Scan for the cell matching the given text and deliver its (X, Y) coordinate at center. 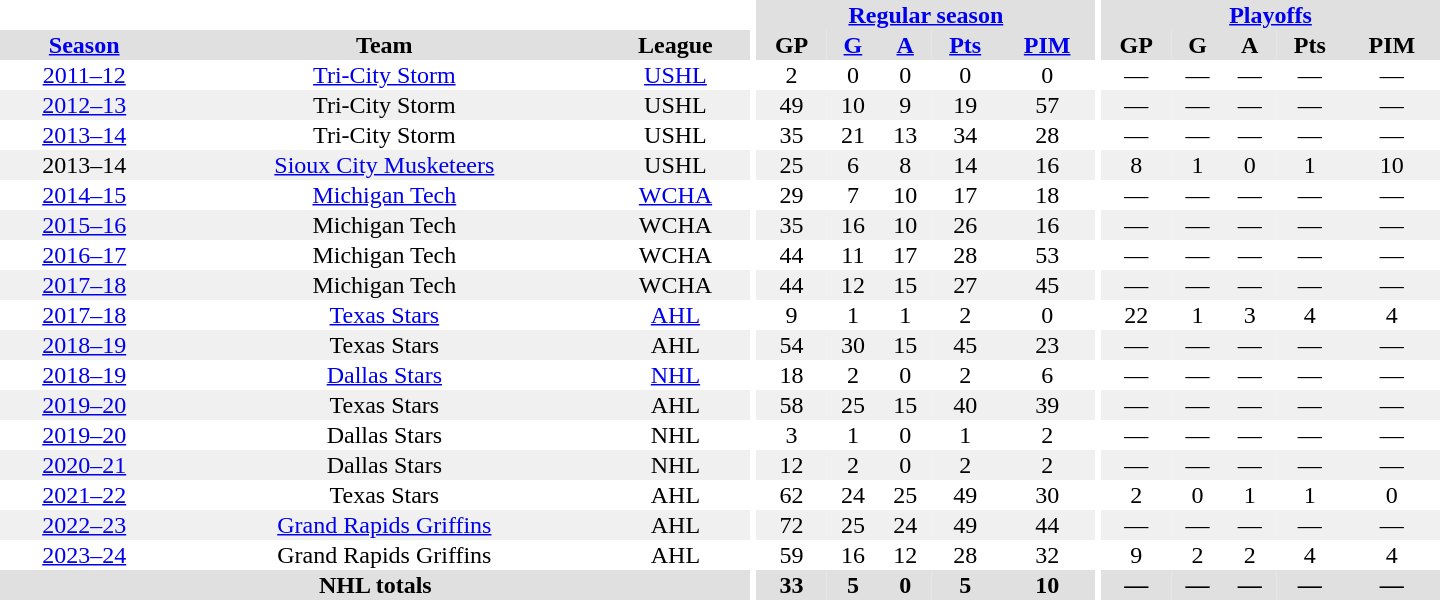
2021–22 (84, 495)
40 (965, 405)
Season (84, 45)
58 (791, 405)
Team (384, 45)
Regular season (926, 15)
29 (791, 195)
27 (965, 285)
NHL totals (376, 585)
57 (1047, 105)
League (675, 45)
2022–23 (84, 525)
54 (791, 345)
2011–12 (84, 75)
53 (1047, 255)
2016–17 (84, 255)
22 (1136, 315)
23 (1047, 345)
2012–13 (84, 105)
11 (853, 255)
2015–16 (84, 225)
2014–15 (84, 195)
7 (853, 195)
13 (905, 135)
2020–21 (84, 465)
39 (1047, 405)
Sioux City Musketeers (384, 165)
33 (791, 585)
21 (853, 135)
Playoffs (1270, 15)
32 (1047, 555)
34 (965, 135)
72 (791, 525)
59 (791, 555)
62 (791, 495)
26 (965, 225)
14 (965, 165)
2023–24 (84, 555)
19 (965, 105)
